Output the [x, y] coordinate of the center of the cell containing the given text.  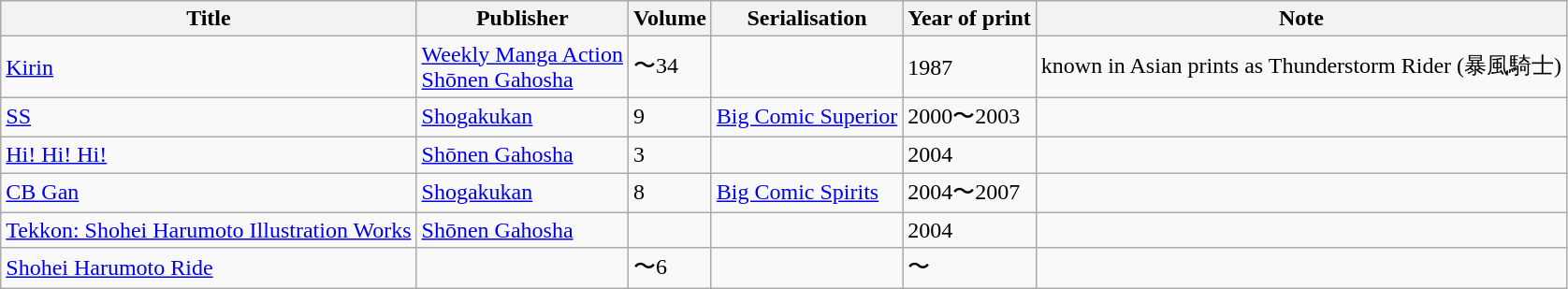
Year of print [969, 19]
Weekly Manga Action Shōnen Gahosha [522, 67]
Volume [670, 19]
CB Gan [209, 193]
〜6 [670, 267]
1987 [969, 67]
2004〜2007 [969, 193]
Hi! Hi! Hi! [209, 154]
Publisher [522, 19]
Big Comic Superior [806, 118]
Tekkon: Shohei Harumoto Illustration Works [209, 230]
〜34 [670, 67]
Serialisation [806, 19]
9 [670, 118]
Big Comic Spirits [806, 193]
Note [1300, 19]
known in Asian prints as Thunderstorm Rider (暴風騎士) [1300, 67]
〜 [969, 267]
SS [209, 118]
Kirin [209, 67]
3 [670, 154]
Title [209, 19]
8 [670, 193]
Shohei Harumoto Ride [209, 267]
2000〜2003 [969, 118]
